Return the (X, Y) coordinate for the center point of the cell that contains the specified text.  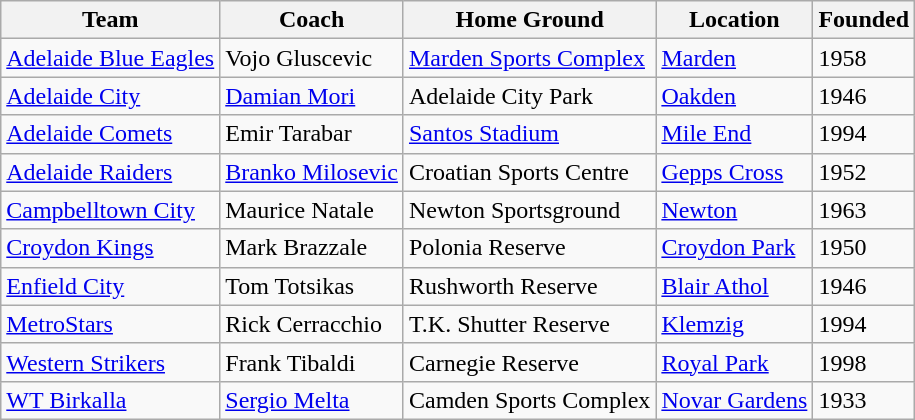
Klemzig (734, 324)
1952 (864, 172)
Adelaide City Park (529, 96)
Adelaide Blue Eagles (110, 58)
Mark Brazzale (312, 248)
Marden (734, 58)
WT Birkalla (110, 400)
Rushworth Reserve (529, 286)
Campbelltown City (110, 210)
1998 (864, 362)
Western Strikers (110, 362)
Coach (312, 20)
Croydon Kings (110, 248)
Enfield City (110, 286)
Novar Gardens (734, 400)
1933 (864, 400)
Home Ground (529, 20)
Newton Sportsground (529, 210)
Blair Athol (734, 286)
Gepps Cross (734, 172)
Mile End (734, 134)
Santos Stadium (529, 134)
Marden Sports Complex (529, 58)
1950 (864, 248)
Founded (864, 20)
1958 (864, 58)
Polonia Reserve (529, 248)
Croatian Sports Centre (529, 172)
Adelaide Raiders (110, 172)
Camden Sports Complex (529, 400)
Location (734, 20)
1963 (864, 210)
Emir Tarabar (312, 134)
Croydon Park (734, 248)
Maurice Natale (312, 210)
Vojo Gluscevic (312, 58)
T.K. Shutter Reserve (529, 324)
Branko Milosevic (312, 172)
Adelaide Comets (110, 134)
Rick Cerracchio (312, 324)
Oakden (734, 96)
Tom Totsikas (312, 286)
Team (110, 20)
Newton (734, 210)
Royal Park (734, 362)
MetroStars (110, 324)
Adelaide City (110, 96)
Carnegie Reserve (529, 362)
Frank Tibaldi (312, 362)
Sergio Melta (312, 400)
Damian Mori (312, 96)
